For the text-containing cell, return its midpoint in [x, y] coordinate format. 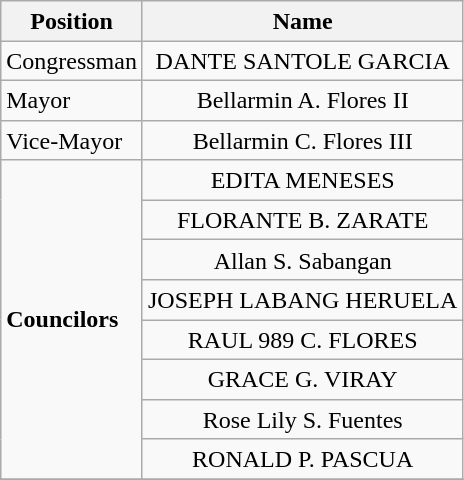
RONALD P. PASCUA [302, 459]
Position [72, 21]
Name [302, 21]
JOSEPH LABANG HERUELA [302, 300]
RAUL 989 C. FLORES [302, 340]
EDITA MENESES [302, 180]
Rose Lily S. Fuentes [302, 419]
Councilors [72, 320]
FLORANTE B. ZARATE [302, 220]
Allan S. Sabangan [302, 260]
Congressman [72, 61]
Bellarmin A. Flores II [302, 100]
GRACE G. VIRAY [302, 379]
Mayor [72, 100]
Vice-Mayor [72, 140]
Bellarmin C. Flores III [302, 140]
DANTE SANTOLE GARCIA [302, 61]
